Find where the given text appears and provide that cell's center as (X, Y) coordinate. 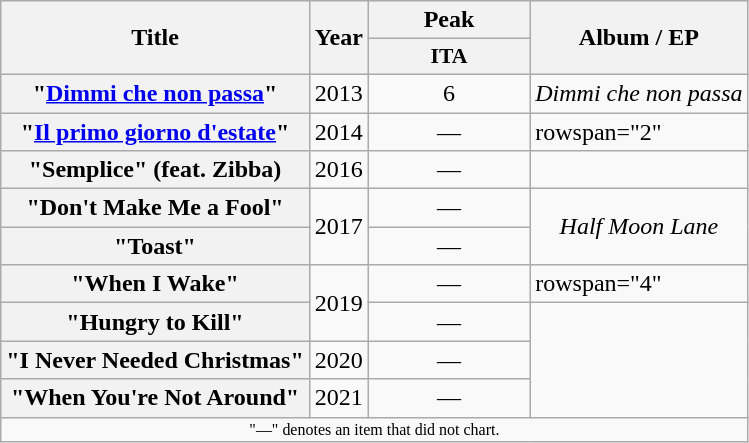
Dimmi che non passa (639, 93)
Title (156, 38)
2013 (338, 93)
ITA (448, 57)
"Hungry to Kill" (156, 322)
2020 (338, 360)
2017 (338, 227)
rowspan="2" (639, 131)
2014 (338, 131)
6 (448, 93)
"—" denotes an item that did not chart. (374, 429)
"Don't Make Me a Fool" (156, 208)
"Semplice" (feat. Zibba) (156, 170)
Album / EP (639, 38)
"Il primo giorno d'estate" (156, 131)
"When You're Not Around" (156, 398)
2016 (338, 170)
"When I Wake" (156, 284)
"Dimmi che non passa" (156, 93)
Year (338, 38)
2021 (338, 398)
2019 (338, 303)
"I Never Needed Christmas" (156, 360)
Peak (448, 20)
rowspan="4" (639, 284)
Half Moon Lane (639, 227)
"Toast" (156, 246)
